Capture the cell that displays the provided text and extract its [X, Y] central coordinate. 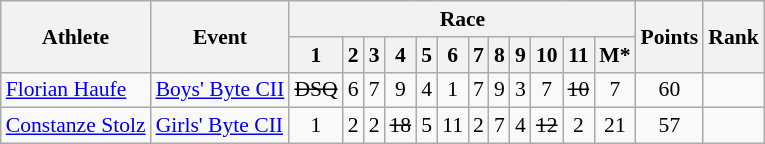
Rank [734, 36]
Athlete [76, 36]
Boys' Byte CII [220, 90]
12 [547, 126]
Points [670, 36]
Girls' Byte CII [220, 126]
60 [670, 90]
M* [614, 55]
8 [500, 55]
18 [400, 126]
21 [614, 126]
Florian Haufe [76, 90]
Event [220, 36]
DSQ [316, 90]
Race [462, 19]
Constanze Stolz [76, 126]
57 [670, 126]
